Output the (x, y) coordinate of the center of the cell containing the given text.  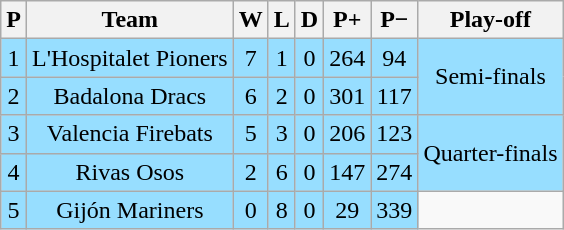
P (14, 20)
8 (282, 210)
Valencia Firebats (130, 134)
Semi-finals (490, 77)
301 (348, 96)
Rivas Osos (130, 172)
123 (394, 134)
206 (348, 134)
L (282, 20)
7 (250, 58)
Badalona Dracs (130, 96)
Play-off (490, 20)
Team (130, 20)
P− (394, 20)
D (309, 20)
264 (348, 58)
L'Hospitalet Pioners (130, 58)
147 (348, 172)
29 (348, 210)
W (250, 20)
274 (394, 172)
P+ (348, 20)
339 (394, 210)
117 (394, 96)
94 (394, 58)
4 (14, 172)
Quarter-finals (490, 153)
Gijón Mariners (130, 210)
